Identify which cell holds the provided text, then report its [x, y] central coordinate. 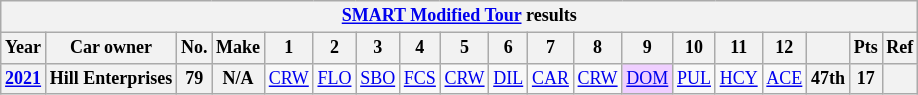
12 [784, 48]
17 [866, 78]
Make [238, 48]
9 [648, 48]
Ref [900, 48]
Year [24, 48]
6 [508, 48]
SMART Modified Tour results [460, 16]
4 [420, 48]
7 [551, 48]
Pts [866, 48]
FLO [334, 78]
2021 [24, 78]
2 [334, 48]
8 [598, 48]
1 [288, 48]
Car owner [110, 48]
DIL [508, 78]
HCY [738, 78]
3 [378, 48]
ACE [784, 78]
5 [464, 48]
DOM [648, 78]
Hill Enterprises [110, 78]
47th [828, 78]
SBO [378, 78]
N/A [238, 78]
FCS [420, 78]
No. [194, 48]
PUL [694, 78]
CAR [551, 78]
10 [694, 48]
11 [738, 48]
79 [194, 78]
